From the cell containing the given text, extract its center point as [X, Y] coordinate. 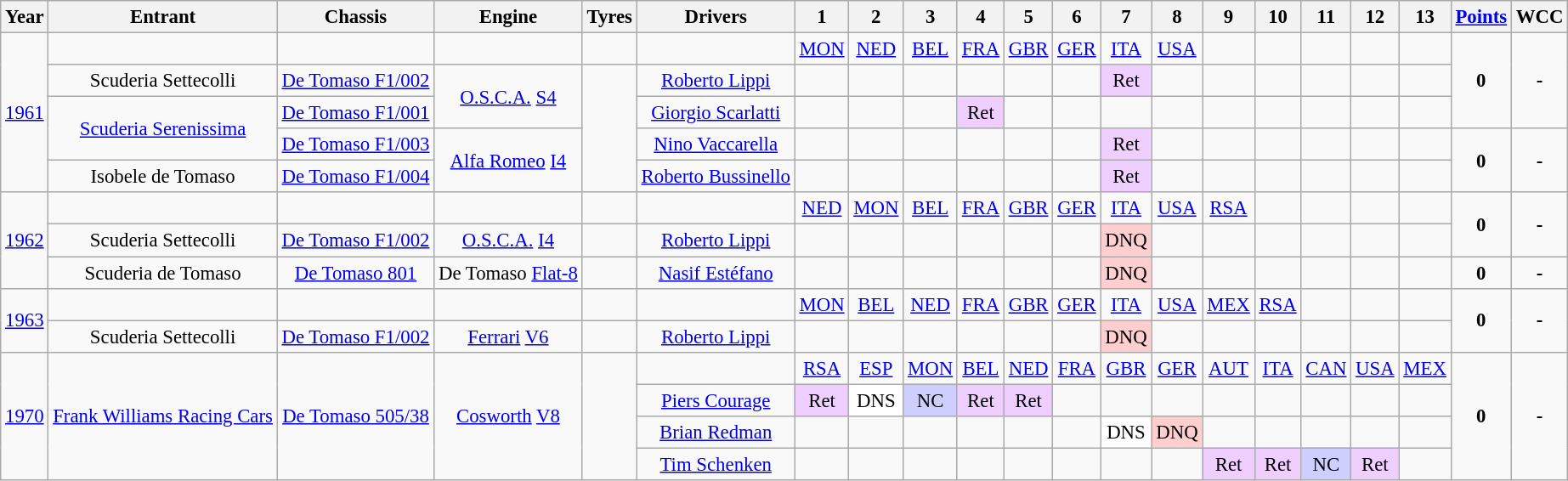
ESP [876, 368]
7 [1126, 17]
Ferrari V6 [508, 337]
1970 [25, 416]
Giorgio Scarlatti [716, 113]
Scuderia Serenissima [163, 129]
9 [1229, 17]
Frank Williams Racing Cars [163, 416]
1963 [25, 320]
4 [981, 17]
Piers Courage [716, 400]
6 [1077, 17]
CAN [1326, 368]
De Tomaso Flat-8 [508, 273]
Brian Redman [716, 433]
Isobele de Tomaso [163, 177]
De Tomaso 801 [355, 273]
O.S.C.A. I4 [508, 240]
De Tomaso 505/38 [355, 416]
11 [1326, 17]
Chassis [355, 17]
Cosworth V8 [508, 416]
12 [1375, 17]
5 [1028, 17]
1 [822, 17]
2 [876, 17]
De Tomaso F1/004 [355, 177]
WCC [1540, 17]
Tim Schenken [716, 464]
10 [1278, 17]
Entrant [163, 17]
Year [25, 17]
Nino Vaccarella [716, 144]
Alfa Romeo I4 [508, 160]
Tyres [609, 17]
De Tomaso F1/003 [355, 144]
De Tomaso F1/001 [355, 113]
Drivers [716, 17]
8 [1177, 17]
Nasif Estéfano [716, 273]
13 [1424, 17]
1961 [25, 113]
O.S.C.A. S4 [508, 97]
Roberto Bussinello [716, 177]
Scuderia de Tomaso [163, 273]
3 [931, 17]
1962 [25, 240]
AUT [1229, 368]
Engine [508, 17]
Points [1480, 17]
